Extract the [X, Y] coordinate from the center of the cell holding the provided text.  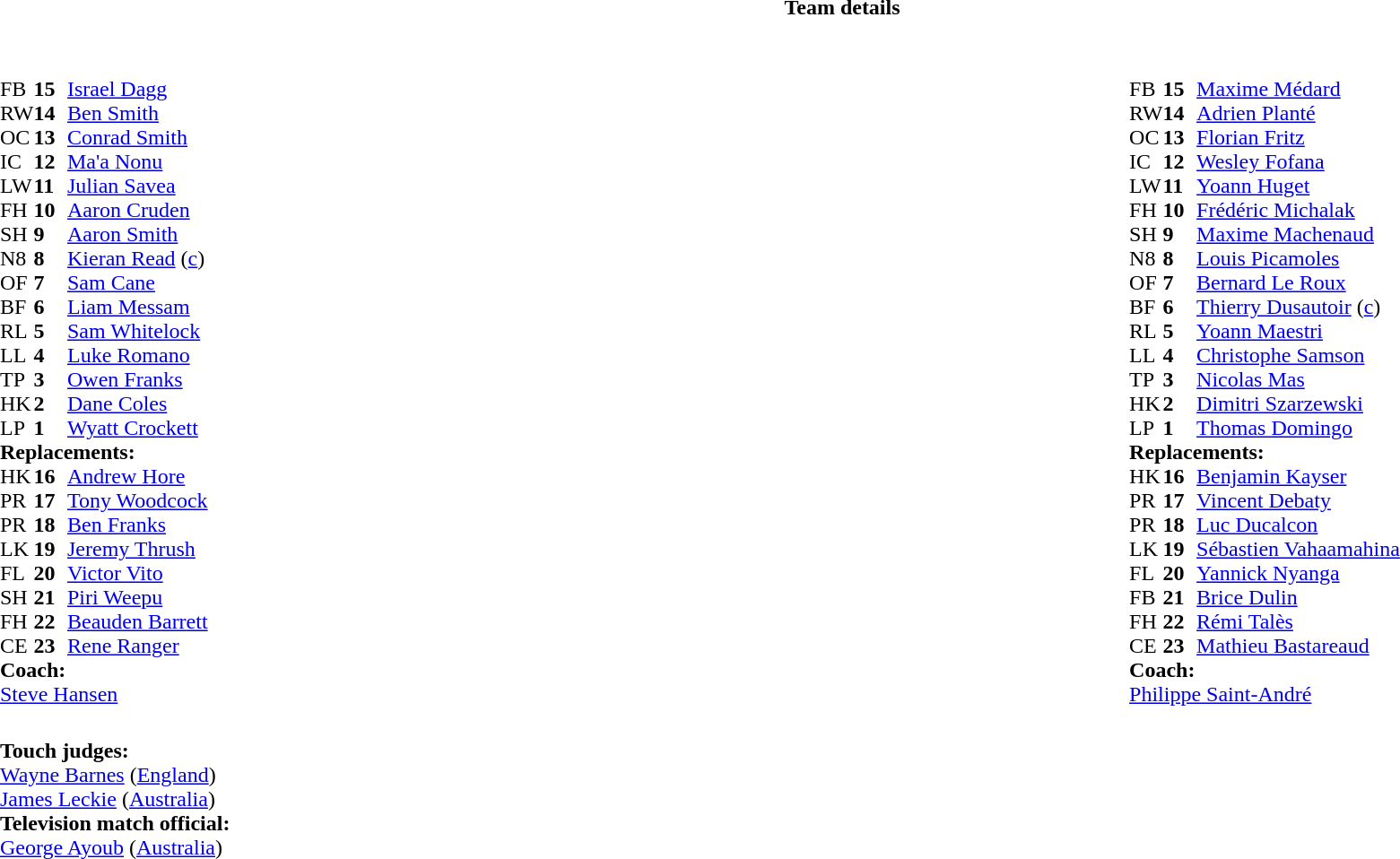
Steve Hansen [104, 694]
Florian Fritz [1299, 138]
Ma'a Nonu [138, 161]
Adrien Planté [1299, 113]
Julian Savea [138, 187]
Aaron Smith [138, 235]
Maxime Médard [1299, 90]
Owen Franks [138, 380]
Christophe Samson [1299, 355]
Yoann Maestri [1299, 332]
Wesley Fofana [1299, 161]
Rene Ranger [138, 646]
Andrew Hore [138, 477]
Louis Picamoles [1299, 258]
Vincent Debaty [1299, 500]
Liam Messam [138, 307]
Ben Smith [138, 113]
Thomas Domingo [1299, 429]
Dane Coles [138, 403]
Philippe Saint-André [1265, 694]
Jeremy Thrush [138, 549]
Nicolas Mas [1299, 380]
Piri Weepu [138, 597]
Luc Ducalcon [1299, 525]
Mathieu Bastareaud [1299, 646]
Kieran Read (c) [138, 258]
Yannick Nyanga [1299, 574]
Benjamin Kayser [1299, 477]
Victor Vito [138, 574]
Ben Franks [138, 525]
Sam Cane [138, 283]
Brice Dulin [1299, 597]
Bernard Le Roux [1299, 283]
Beauden Barrett [138, 622]
Rémi Talès [1299, 622]
Aaron Cruden [138, 210]
Conrad Smith [138, 138]
Thierry Dusautoir (c) [1299, 307]
Sam Whitelock [138, 332]
Israel Dagg [138, 90]
Yoann Huget [1299, 187]
Tony Woodcock [138, 500]
Frédéric Michalak [1299, 210]
Dimitri Szarzewski [1299, 403]
Wyatt Crockett [138, 429]
Sébastien Vahaamahina [1299, 549]
Maxime Machenaud [1299, 235]
Luke Romano [138, 355]
